Extract the (x, y) coordinate from the center of the cell holding the provided text.  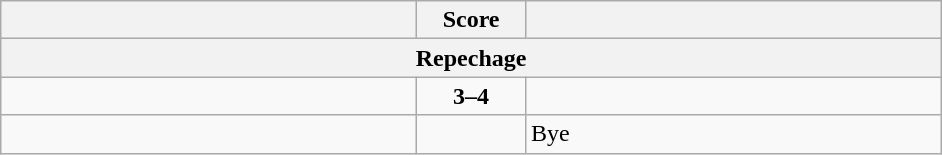
Score (472, 20)
3–4 (472, 96)
Bye (733, 134)
Repechage (472, 58)
